Locate the cell with the specified text and output its (x, y) center coordinate. 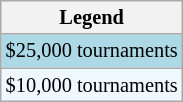
Legend (92, 17)
$10,000 tournaments (92, 85)
$25,000 tournaments (92, 51)
